Provide the [X, Y] coordinate of the cell's center where the given text is located.  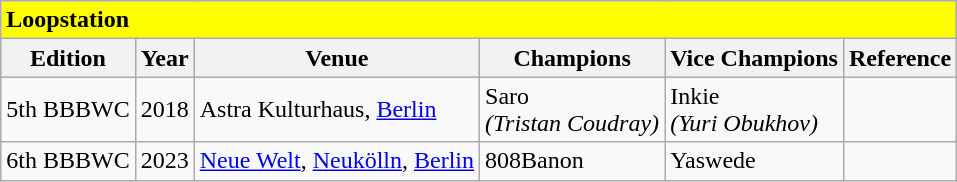
Yaswede [754, 161]
Loopstation [479, 20]
2023 [164, 161]
Reference [900, 58]
Astra Kulturhaus, Berlin [336, 110]
Champions [572, 58]
6th BBBWC [68, 161]
Inkie(Yuri Obukhov) [754, 110]
Edition [68, 58]
Vice Champions [754, 58]
2018 [164, 110]
Neue Welt, Neukölln, Berlin [336, 161]
5th BBBWC [68, 110]
Venue [336, 58]
Year [164, 58]
808Banon [572, 161]
Saro(Tristan Coudray) [572, 110]
